For the text-containing cell, return its midpoint in (X, Y) coordinate format. 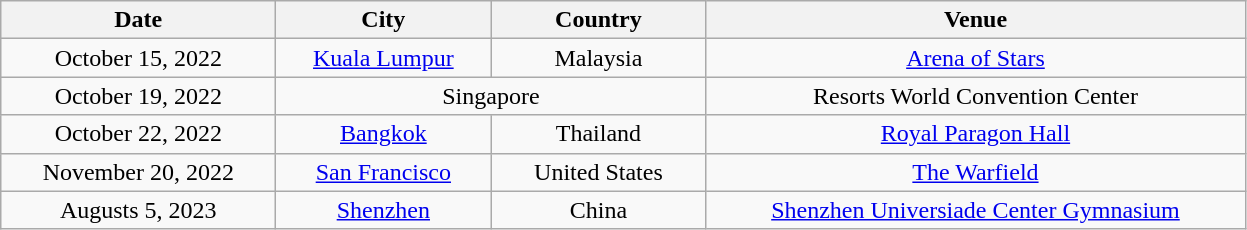
Arena of Stars (976, 58)
Country (598, 20)
Royal Paragon Hall (976, 134)
Singapore (491, 96)
October 22, 2022 (138, 134)
Malaysia (598, 58)
Kuala Lumpur (384, 58)
Shenzhen (384, 210)
Thailand (598, 134)
October 15, 2022 (138, 58)
Bangkok (384, 134)
October 19, 2022 (138, 96)
China (598, 210)
The Warfield (976, 172)
Shenzhen Universiade Center Gymnasium (976, 210)
Date (138, 20)
Resorts World Convention Center (976, 96)
San Francisco (384, 172)
Augusts 5, 2023 (138, 210)
November 20, 2022 (138, 172)
United States (598, 172)
City (384, 20)
Venue (976, 20)
